Identify which cell holds the provided text, then report its (X, Y) central coordinate. 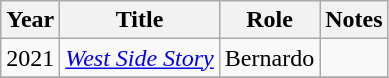
Bernardo (269, 58)
Notes (354, 20)
2021 (30, 58)
West Side Story (140, 58)
Year (30, 20)
Title (140, 20)
Role (269, 20)
